Provide the (x, y) coordinate of the cell's center where the given text is located.  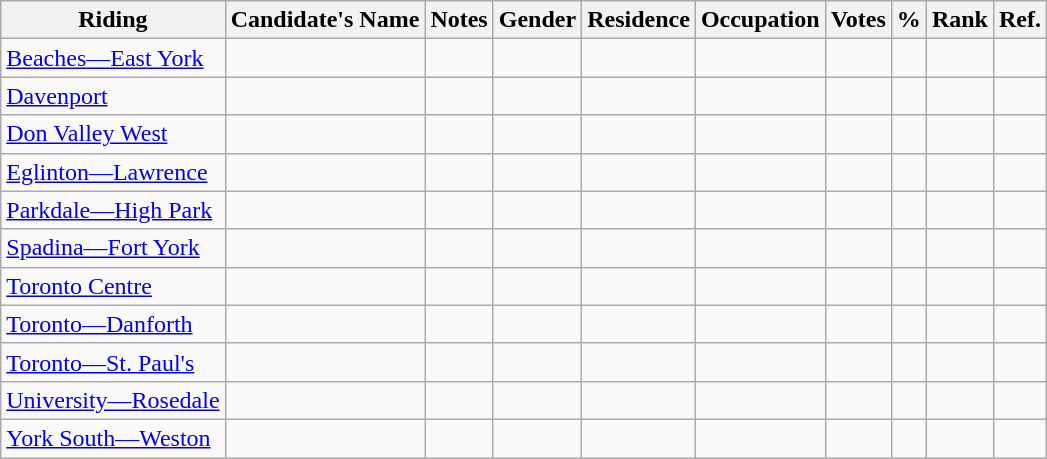
Don Valley West (113, 134)
Votes (858, 20)
Rank (960, 20)
% (908, 20)
Beaches—East York (113, 58)
Eglinton—Lawrence (113, 172)
Davenport (113, 96)
Ref. (1020, 20)
Toronto Centre (113, 286)
Residence (639, 20)
Parkdale—High Park (113, 210)
York South—Weston (113, 438)
Toronto—Danforth (113, 324)
Toronto—St. Paul's (113, 362)
Occupation (760, 20)
Spadina—Fort York (113, 248)
University—Rosedale (113, 400)
Riding (113, 20)
Notes (459, 20)
Gender (537, 20)
Candidate's Name (325, 20)
